Determine the (x, y) coordinate at the center of the cell enclosing the given text.  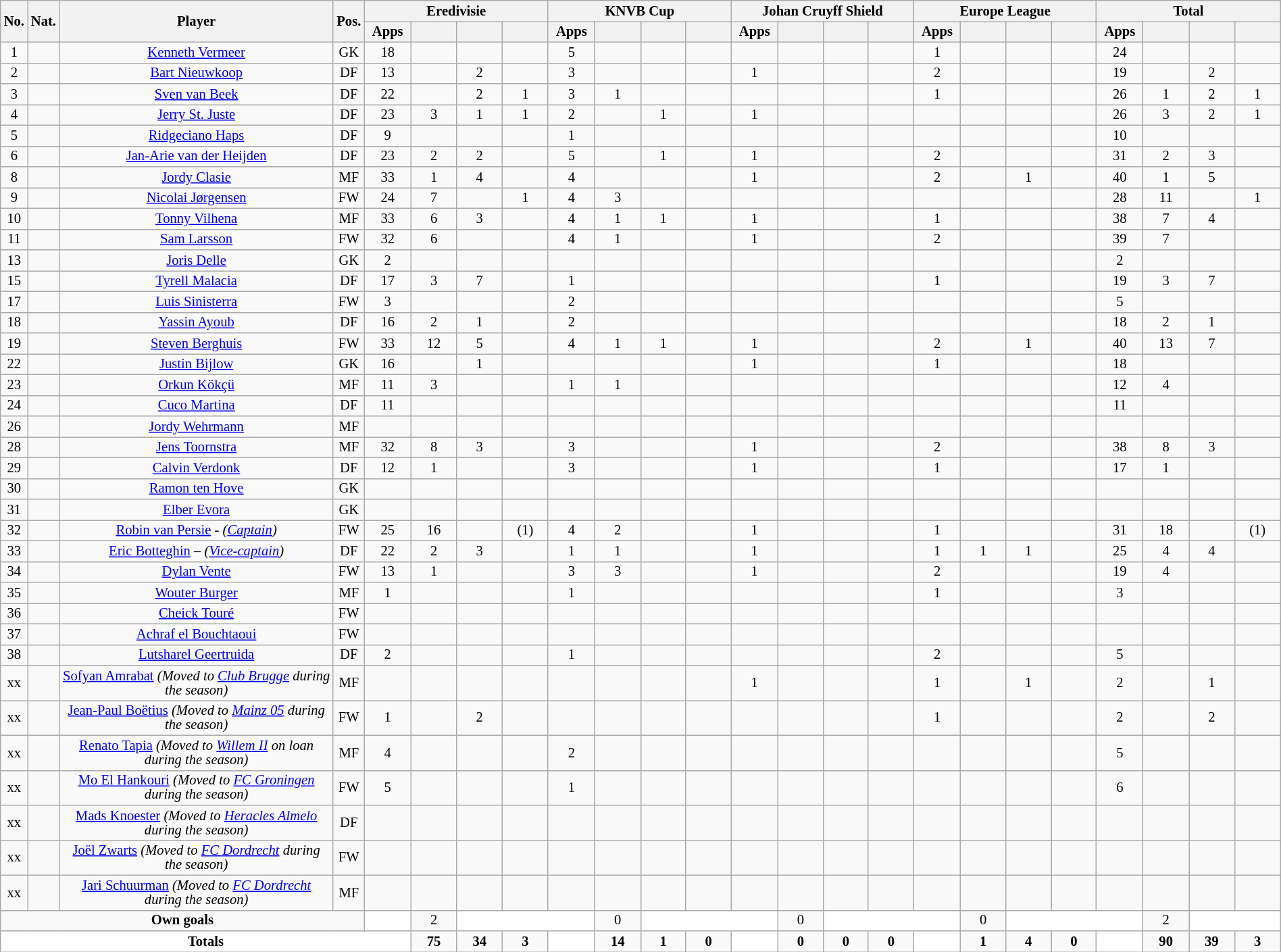
Sofyan Amrabat (Moved to Club Brugge during the season) (197, 682)
Tyrell Malacia (197, 281)
Pos. (349, 21)
Renato Tapia (Moved to Willem II on loan during the season) (197, 753)
Jordy Clasie (197, 177)
75 (434, 942)
Robin van Persie - (Captain) (197, 530)
Elber Evora (197, 509)
Lutsharel Geertruida (197, 655)
Johan Cruyff Shield (822, 11)
No. (14, 21)
Cuco Martina (197, 405)
37 (14, 634)
Total (1188, 11)
Dylan Vente (197, 572)
Jean-Paul Boëtius (Moved to Mainz 05 during the season) (197, 718)
Own goals (182, 920)
Jerry St. Juste (197, 115)
Jordy Wehrmann (197, 427)
Totals (205, 942)
Jens Toornstra (197, 447)
Calvin Verdonk (197, 468)
Joris Delle (197, 261)
Achraf el Bouchtaoui (197, 634)
Cheick Touré (197, 613)
Jari Schuurman (Moved to FC Dordrecht during the season) (197, 893)
29 (14, 468)
Nat. (43, 21)
Sam Larsson (197, 239)
30 (14, 489)
Eric Botteghin – (Vice-captain) (197, 551)
Eredivisie (456, 11)
Mads Knoester (Moved to Heracles Almelo during the season) (197, 823)
Orkun Kökçü (197, 385)
15 (14, 281)
Steven Berghuis (197, 343)
90 (1166, 942)
Mo El Hankouri (Moved to FC Groningen during the season) (197, 788)
Bart Nieuwkoop (197, 73)
Nicolai Jørgensen (197, 197)
Europe League (1005, 11)
Luis Sinisterra (197, 301)
Wouter Burger (197, 593)
14 (618, 942)
Player (197, 21)
Ramon ten Hove (197, 489)
Justin Bijlow (197, 364)
Kenneth Vermeer (197, 53)
Sven van Beek (197, 95)
Ridgeciano Haps (197, 135)
Yassin Ayoub (197, 323)
35 (14, 593)
Jan-Arie van der Heijden (197, 157)
Tonny Vilhena (197, 219)
Joël Zwarts (Moved to FC Dordrecht during the season) (197, 857)
KNVB Cup (639, 11)
36 (14, 613)
